Identify which cell holds the provided text, then report its [x, y] central coordinate. 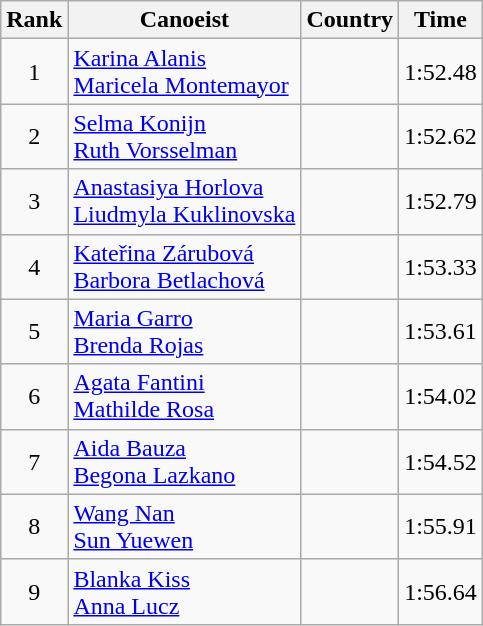
1:53.61 [441, 332]
Rank [34, 20]
Agata FantiniMathilde Rosa [184, 396]
1:54.02 [441, 396]
Maria GarroBrenda Rojas [184, 332]
Canoeist [184, 20]
8 [34, 526]
Kateřina ZárubováBarbora Betlachová [184, 266]
Blanka KissAnna Lucz [184, 592]
6 [34, 396]
2 [34, 136]
Aida BauzaBegona Lazkano [184, 462]
3 [34, 202]
1:52.62 [441, 136]
1:56.64 [441, 592]
Karina AlanisMaricela Montemayor [184, 72]
Country [350, 20]
1 [34, 72]
1:53.33 [441, 266]
1:52.48 [441, 72]
5 [34, 332]
1:54.52 [441, 462]
4 [34, 266]
7 [34, 462]
Wang NanSun Yuewen [184, 526]
9 [34, 592]
Selma KonijnRuth Vorsselman [184, 136]
Anastasiya HorlovaLiudmyla Kuklinovska [184, 202]
Time [441, 20]
1:52.79 [441, 202]
1:55.91 [441, 526]
